Output the [X, Y] coordinate of the center of the cell containing the given text.  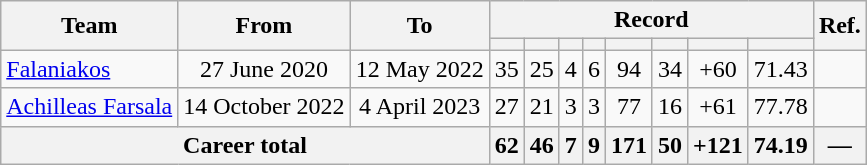
From [264, 26]
77.78 [780, 107]
35 [506, 69]
34 [670, 69]
Team [90, 26]
21 [542, 107]
27 June 2020 [264, 69]
77 [628, 107]
94 [628, 69]
— [840, 145]
6 [594, 69]
16 [670, 107]
Ref. [840, 26]
Record [651, 20]
+121 [718, 145]
71.43 [780, 69]
Falaniakos [90, 69]
7 [570, 145]
Career total [245, 145]
27 [506, 107]
4 [570, 69]
46 [542, 145]
+61 [718, 107]
9 [594, 145]
171 [628, 145]
+60 [718, 69]
14 October 2022 [264, 107]
62 [506, 145]
12 May 2022 [420, 69]
4 April 2023 [420, 107]
50 [670, 145]
25 [542, 69]
Achilleas Farsala [90, 107]
To [420, 26]
74.19 [780, 145]
